Search for the cell housing the specified text and yield its (X, Y) center coordinate. 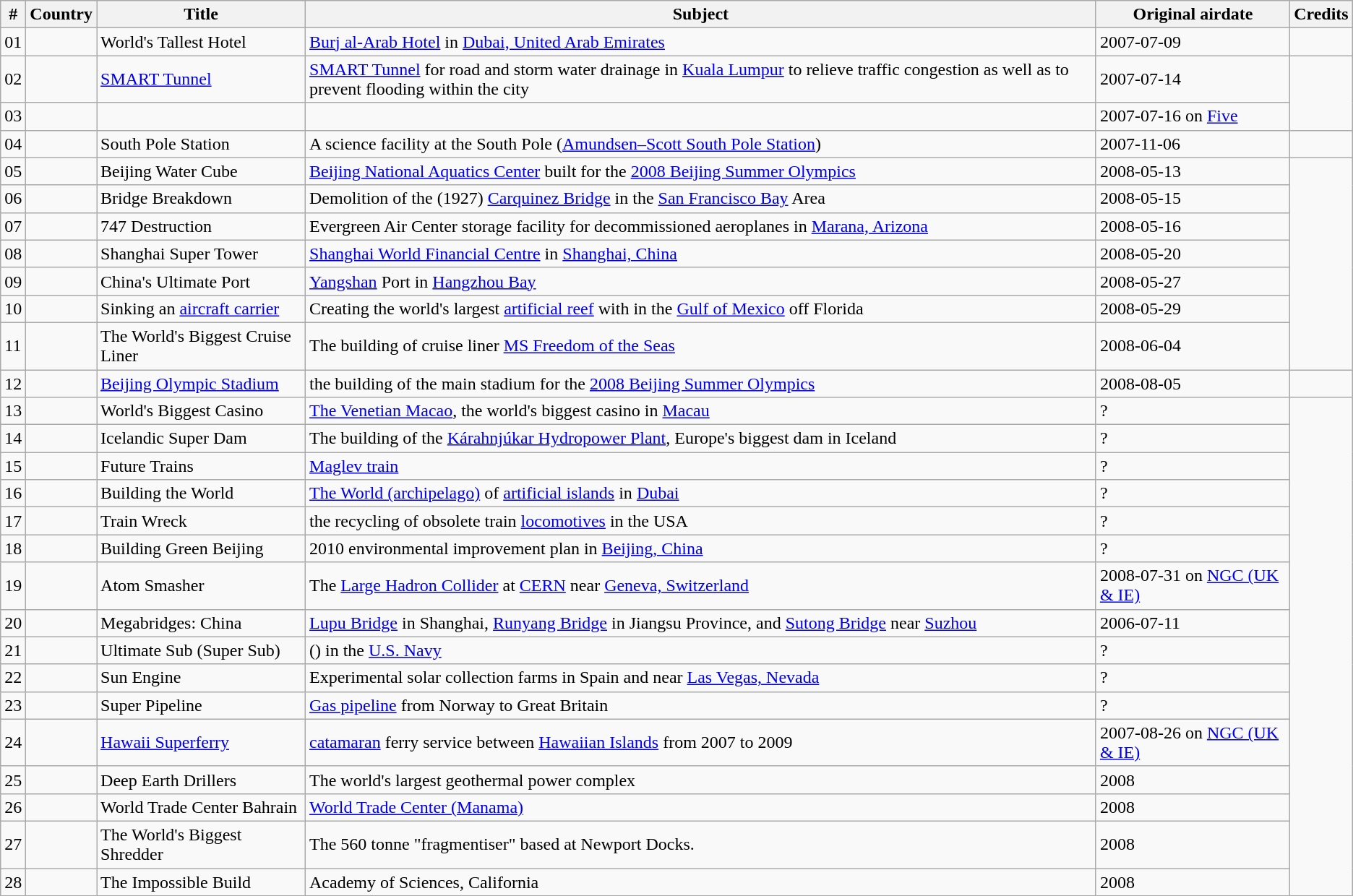
2007-07-16 on Five (1193, 116)
# (13, 14)
Shanghai World Financial Centre in Shanghai, China (701, 254)
2008-05-15 (1193, 199)
Beijing Olympic Stadium (201, 384)
A science facility at the South Pole (Amundsen–Scott South Pole Station) (701, 144)
The World's Biggest Cruise Liner (201, 345)
Credits (1321, 14)
the building of the main stadium for the 2008 Beijing Summer Olympics (701, 384)
Gas pipeline from Norway to Great Britain (701, 705)
Ultimate Sub (Super Sub) (201, 650)
03 (13, 116)
02 (13, 79)
South Pole Station (201, 144)
SMART Tunnel for road and storm water drainage in Kuala Lumpur to relieve traffic congestion as well as to prevent flooding within the city (701, 79)
The World (archipelago) of artificial islands in Dubai (701, 494)
Sinking an aircraft carrier (201, 309)
06 (13, 199)
Demolition of the (1927) Carquinez Bridge in the San Francisco Bay Area (701, 199)
Evergreen Air Center storage facility for decommissioned aeroplanes in Marana, Arizona (701, 226)
Burj al-Arab Hotel in Dubai, United Arab Emirates (701, 42)
21 (13, 650)
Shanghai Super Tower (201, 254)
2006-07-11 (1193, 623)
Lupu Bridge in Shanghai, Runyang Bridge in Jiangsu Province, and Sutong Bridge near Suzhou (701, 623)
23 (13, 705)
11 (13, 345)
Hawaii Superferry (201, 743)
04 (13, 144)
Academy of Sciences, California (701, 882)
Creating the world's largest artificial reef with in the Gulf of Mexico off Florida (701, 309)
15 (13, 466)
World Trade Center (Manama) (701, 807)
Sun Engine (201, 678)
09 (13, 281)
08 (13, 254)
Megabridges: China (201, 623)
07 (13, 226)
19 (13, 585)
2008-05-20 (1193, 254)
2008-05-27 (1193, 281)
Bridge Breakdown (201, 199)
26 (13, 807)
World Trade Center Bahrain (201, 807)
2007-07-14 (1193, 79)
Title (201, 14)
() in the U.S. Navy (701, 650)
20 (13, 623)
Original airdate (1193, 14)
2010 environmental improvement plan in Beijing, China (701, 548)
2008-05-16 (1193, 226)
Deep Earth Drillers (201, 780)
catamaran ferry service between Hawaiian Islands from 2007 to 2009 (701, 743)
2008-07-31 on NGC (UK & IE) (1193, 585)
Beijing National Aquatics Center built for the 2008 Beijing Summer Olympics (701, 171)
28 (13, 882)
2008-05-29 (1193, 309)
05 (13, 171)
2007-08-26 on NGC (UK & IE) (1193, 743)
The Impossible Build (201, 882)
SMART Tunnel (201, 79)
Future Trains (201, 466)
12 (13, 384)
25 (13, 780)
The World's Biggest Shredder (201, 844)
2007-11-06 (1193, 144)
18 (13, 548)
Icelandic Super Dam (201, 439)
The 560 tonne "fragmentiser" based at Newport Docks. (701, 844)
The Large Hadron Collider at CERN near Geneva, Switzerland (701, 585)
Beijing Water Cube (201, 171)
2008-05-13 (1193, 171)
16 (13, 494)
17 (13, 521)
World's Tallest Hotel (201, 42)
The building of cruise liner MS Freedom of the Seas (701, 345)
Building the World (201, 494)
2007-07-09 (1193, 42)
Atom Smasher (201, 585)
2008-06-04 (1193, 345)
Country (61, 14)
The building of the Kárahnjúkar Hydropower Plant, Europe's biggest dam in Iceland (701, 439)
Subject (701, 14)
14 (13, 439)
747 Destruction (201, 226)
Train Wreck (201, 521)
22 (13, 678)
13 (13, 411)
the recycling of obsolete train locomotives in the USA (701, 521)
China's Ultimate Port (201, 281)
01 (13, 42)
The world's largest geothermal power complex (701, 780)
World's Biggest Casino (201, 411)
Maglev train (701, 466)
Building Green Beijing (201, 548)
27 (13, 844)
Yangshan Port in Hangzhou Bay (701, 281)
The Venetian Macao, the world's biggest casino in Macau (701, 411)
Super Pipeline (201, 705)
2008-08-05 (1193, 384)
24 (13, 743)
Experimental solar collection farms in Spain and near Las Vegas, Nevada (701, 678)
10 (13, 309)
